Output the [x, y] coordinate of the center of the cell containing the given text.  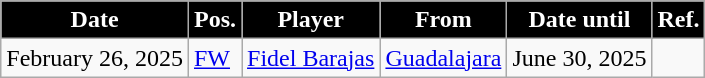
Fidel Barajas [311, 58]
Date [95, 20]
Player [311, 20]
Ref. [678, 20]
June 30, 2025 [580, 58]
Date until [580, 20]
February 26, 2025 [95, 58]
Guadalajara [444, 58]
From [444, 20]
Pos. [214, 20]
FW [214, 58]
